Scan for the cell matching the given text and deliver its [X, Y] coordinate at center. 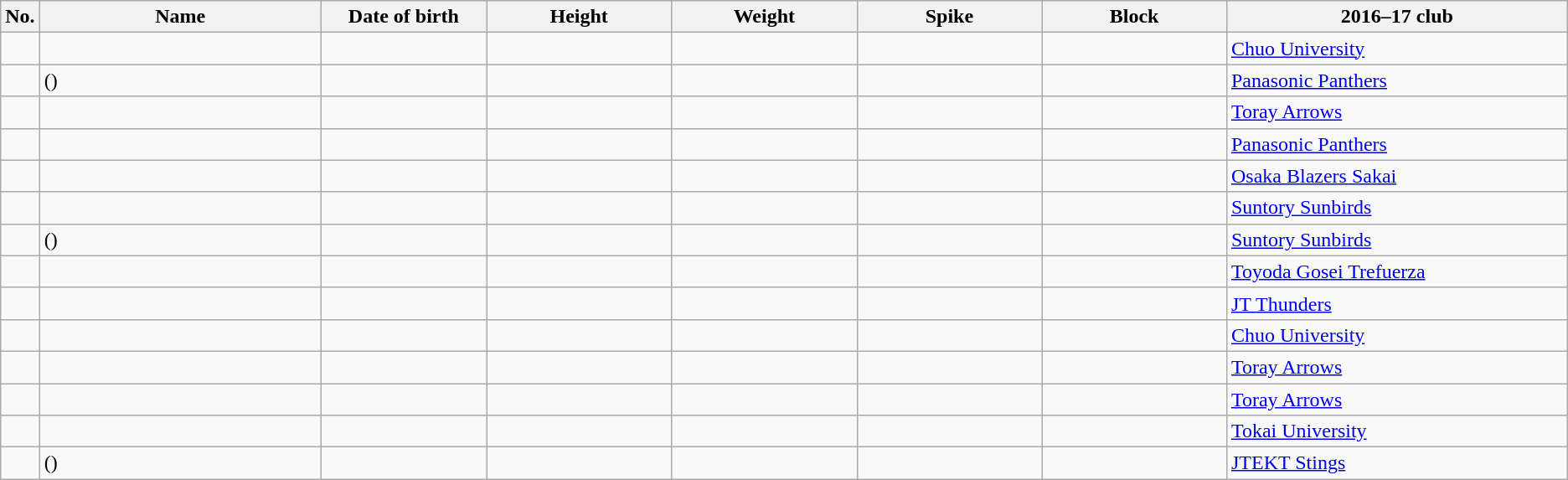
2016–17 club [1397, 17]
Toyoda Gosei Trefuerza [1397, 271]
Date of birth [404, 17]
Tokai University [1397, 431]
Osaka Blazers Sakai [1397, 176]
No. [20, 17]
Block [1134, 17]
JT Thunders [1397, 303]
Spike [950, 17]
Height [580, 17]
JTEKT Stings [1397, 463]
Weight [764, 17]
Name [180, 17]
